Pinpoint the cell where the given text exists, returning its [X, Y] midpoint coordinate. 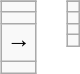
→ [18, 42]
